Detect which cell encompasses the target text, then output its (x, y) center coordinate. 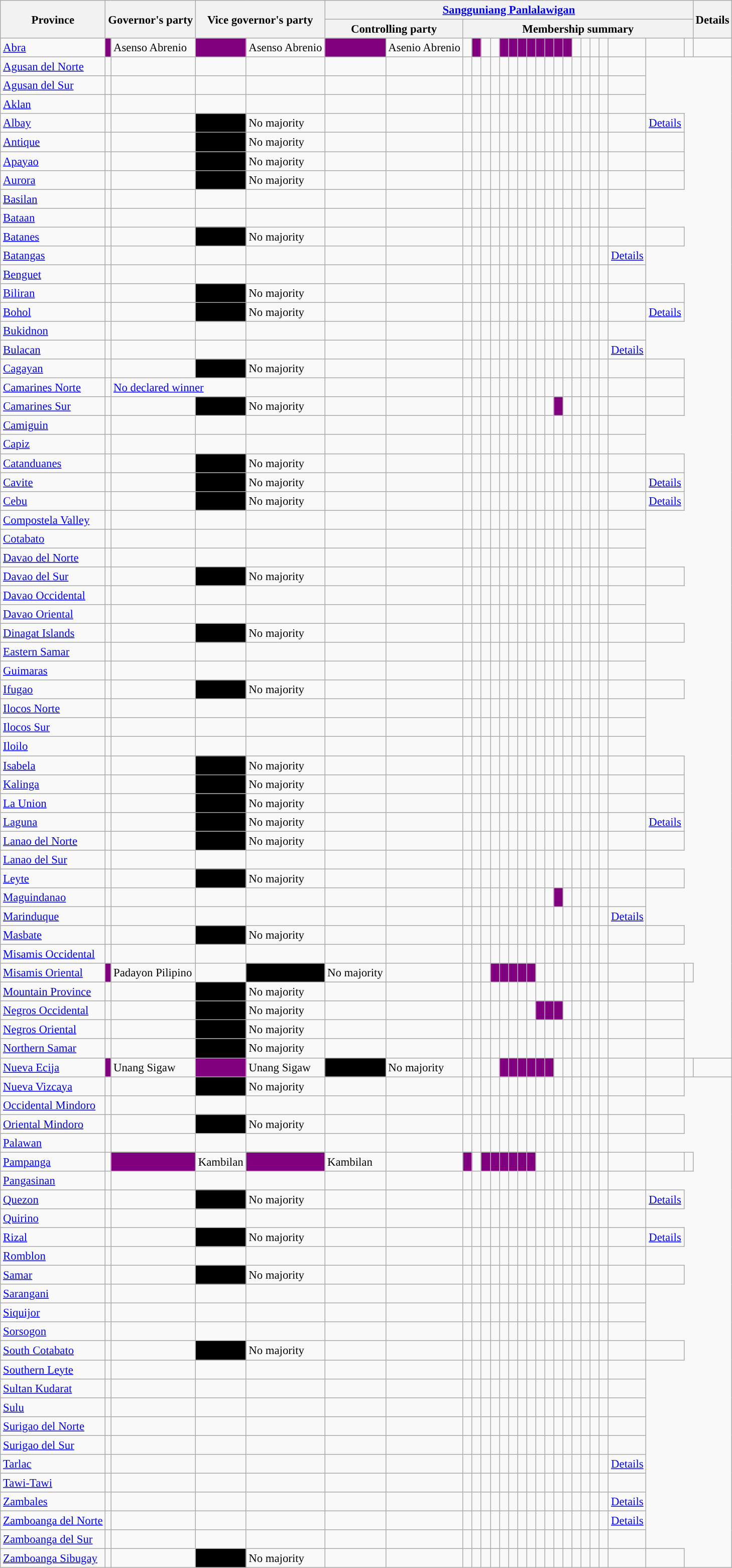
Bohol (53, 312)
Dinagat Islands (53, 633)
Sulu (53, 1407)
Bataan (53, 217)
Davao del Norte (53, 557)
Biliran (53, 293)
Sangguniang Panlalawigan (509, 10)
Antique (53, 142)
Governor's party (151, 19)
Siquijor (53, 1313)
Davao Occidental (53, 595)
Apayao (53, 161)
Aurora (53, 180)
Rizal (53, 1238)
Bukidnon (53, 331)
South Cotabato (53, 1351)
Iloilo (53, 746)
Zamboanga del Sur (53, 1539)
Eastern Samar (53, 652)
Southern Leyte (53, 1370)
Isabela (53, 765)
Maguindanao (53, 898)
Zamboanga del Norte (53, 1520)
Membership summary (578, 29)
Asenio Abrenio (424, 48)
Vice governor's party (260, 19)
Camarines Norte (53, 388)
Cebu (53, 501)
Negros Occidental (53, 1011)
Ilocos Sur (53, 728)
Capiz (53, 444)
Mountain Province (53, 992)
Abra (53, 48)
Pampanga (53, 1162)
Ifugao (53, 690)
Batanes (53, 237)
Tarlac (53, 1464)
Occidental Mindoro (53, 1105)
Quezon (53, 1199)
Kalinga (53, 784)
Tawi-Tawi (53, 1483)
Agusan del Norte (53, 67)
Davao del Sur (53, 577)
Laguna (53, 822)
Northern Samar (53, 1049)
Nueva Ecija (53, 1067)
Misamis Occidental (53, 954)
Misamis Oriental (53, 973)
Palawan (53, 1143)
No declared winner (179, 388)
Camiguin (53, 425)
Pangasinan (53, 1181)
Zamboanga Sibugay (53, 1558)
Padayon Pilipino (154, 973)
Agusan del Sur (53, 85)
Romblon (53, 1256)
Guimaras (53, 671)
Province (53, 19)
Compostela Valley (53, 520)
Benguet (53, 274)
Lanao del Sur (53, 860)
Samar (53, 1275)
Cotabato (53, 539)
Aklan (53, 104)
Negros Oriental (53, 1030)
Albay (53, 123)
Masbate (53, 935)
Quirino (53, 1218)
Davao Oriental (53, 614)
Surigao del Sur (53, 1445)
La Union (53, 803)
Sarangani (53, 1294)
Zambales (53, 1502)
Marinduque (53, 916)
Sorsogon (53, 1331)
Sultan Kudarat (53, 1388)
Oriental Mindoro (53, 1124)
Catanduanes (53, 463)
Cagayan (53, 369)
Basilan (53, 199)
Nueva Vizcaya (53, 1086)
Lanao del Norte (53, 841)
Leyte (53, 878)
Ilocos Norte (53, 709)
Bulacan (53, 350)
Batangas (53, 256)
Surigao del Norte (53, 1426)
Camarines Sur (53, 406)
Cavite (53, 482)
Controlling party (394, 29)
